Determine the (X, Y) coordinate at the center of the cell enclosing the given text.  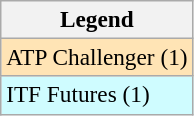
ITF Futures (1) (97, 95)
ATP Challenger (1) (97, 57)
Legend (97, 19)
